Extract the [x, y] coordinate from the center of the cell holding the provided text.  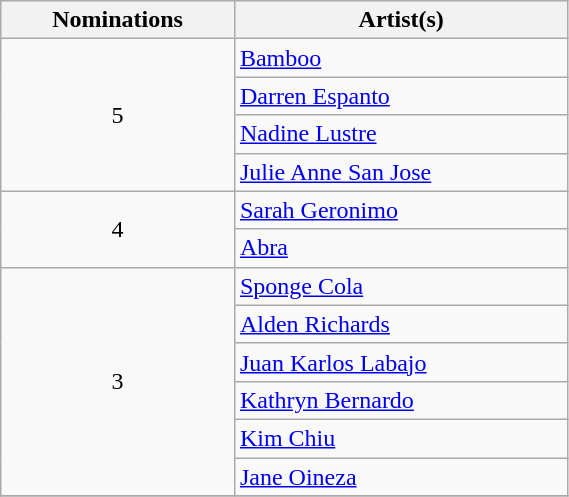
Artist(s) [401, 20]
Kim Chiu [401, 438]
Abra [401, 248]
Juan Karlos Labajo [401, 362]
Darren Espanto [401, 96]
Sarah Geronimo [401, 210]
Sponge Cola [401, 286]
3 [118, 381]
Kathryn Bernardo [401, 400]
Bamboo [401, 58]
Jane Oineza [401, 477]
Julie Anne San Jose [401, 172]
Alden Richards [401, 324]
5 [118, 115]
Nadine Lustre [401, 134]
4 [118, 229]
Nominations [118, 20]
